Detect which cell encompasses the target text, then output its (X, Y) center coordinate. 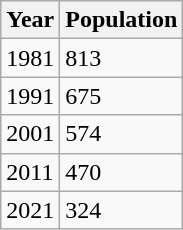
675 (122, 96)
324 (122, 210)
574 (122, 134)
2021 (30, 210)
2001 (30, 134)
2011 (30, 172)
1991 (30, 96)
1981 (30, 58)
470 (122, 172)
813 (122, 58)
Population (122, 20)
Year (30, 20)
